Scan for the cell matching the given text and deliver its [x, y] coordinate at center. 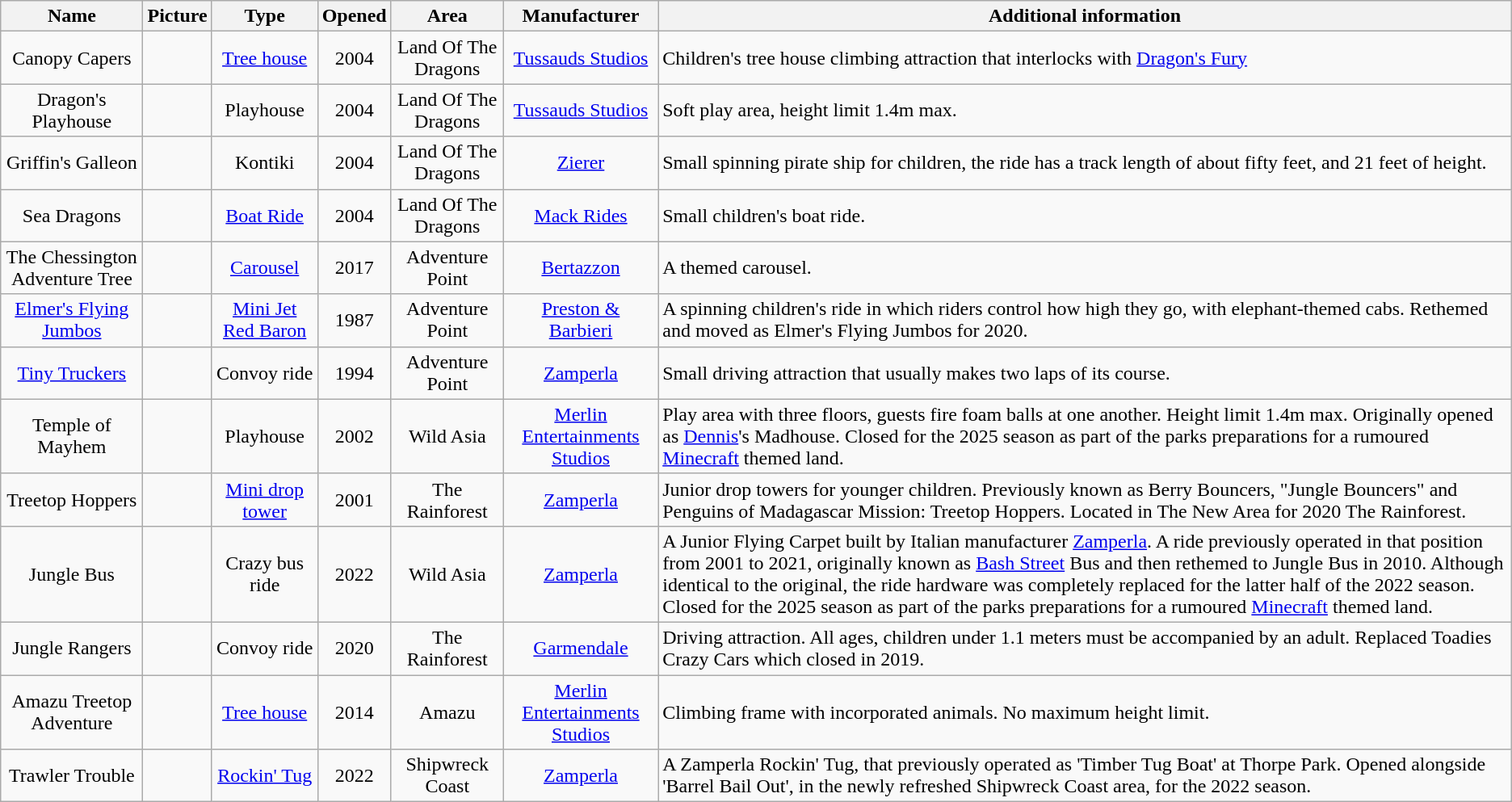
Amazu [447, 712]
Type [265, 16]
1987 [354, 320]
2014 [354, 712]
Children's tree house climbing attraction that interlocks with Dragon's Fury [1086, 58]
2002 [354, 436]
Amazu Treetop Adventure [72, 712]
Carousel [265, 268]
The Chessington Adventure Tree [72, 268]
Boat Ride [265, 215]
Small spinning pirate ship for children, the ride has a track length of about fifty feet, and 21 feet of height. [1086, 163]
Driving attraction. All ages, children under 1.1 meters must be accompanied by an adult. Replaced Toadies Crazy Cars which closed in 2019. [1086, 648]
Preston & Barbieri [580, 320]
Rockin' Tug [265, 775]
Mini drop tower [265, 499]
A spinning children's ride in which riders control how high they go, with elephant-themed cabs. Rethemed and moved as Elmer's Flying Jumbos for 2020. [1086, 320]
Additional information [1086, 16]
Treetop Hoppers [72, 499]
Sea Dragons [72, 215]
Manufacturer [580, 16]
Canopy Capers [72, 58]
Garmendale [580, 648]
Name [72, 16]
2020 [354, 648]
Trawler Trouble [72, 775]
Zierer [580, 163]
Temple of Mayhem [72, 436]
Small driving attraction that usually makes two laps of its course. [1086, 373]
Elmer's Flying Jumbos [72, 320]
Area [447, 16]
Jungle Bus [72, 573]
Opened [354, 16]
Climbing frame with incorporated animals. No maximum height limit. [1086, 712]
Kontiki [265, 163]
Shipwreck Coast [447, 775]
Dragon's Playhouse [72, 110]
A themed carousel. [1086, 268]
Jungle Rangers [72, 648]
Picture [178, 16]
Tiny Truckers [72, 373]
Bertazzon [580, 268]
Crazy bus ride [265, 573]
1994 [354, 373]
Griffin's Galleon [72, 163]
Small children's boat ride. [1086, 215]
Mack Rides [580, 215]
Soft play area, height limit 1.4m max. [1086, 110]
2017 [354, 268]
Mini Jet Red Baron [265, 320]
2001 [354, 499]
